Return the (x, y) coordinate for the center point of the cell that contains the specified text.  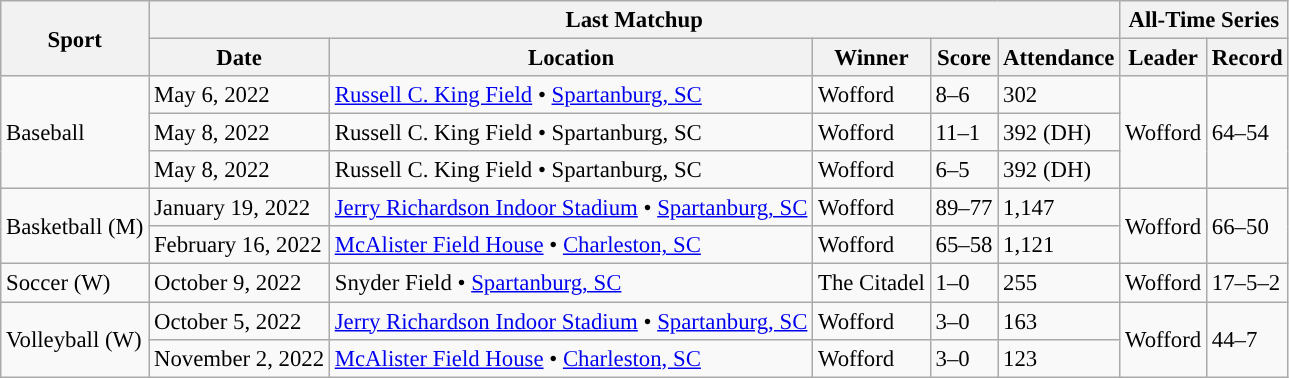
Attendance (1059, 58)
64–54 (1248, 132)
Leader (1164, 58)
1,121 (1059, 245)
17–5–2 (1248, 283)
October 5, 2022 (240, 321)
Sport (75, 38)
Basketball (M) (75, 226)
89–77 (964, 208)
Snyder Field • Spartanburg, SC (570, 283)
November 2, 2022 (240, 358)
1–0 (964, 283)
Score (964, 58)
Location (570, 58)
Last Matchup (634, 20)
Date (240, 58)
44–7 (1248, 340)
January 19, 2022 (240, 208)
302 (1059, 95)
Volleyball (W) (75, 340)
11–1 (964, 133)
1,147 (1059, 208)
8–6 (964, 95)
123 (1059, 358)
The Citadel (872, 283)
Winner (872, 58)
163 (1059, 321)
6–5 (964, 170)
All-Time Series (1204, 20)
May 6, 2022 (240, 95)
Soccer (W) (75, 283)
February 16, 2022 (240, 245)
Record (1248, 58)
255 (1059, 283)
65–58 (964, 245)
Baseball (75, 132)
66–50 (1248, 226)
October 9, 2022 (240, 283)
